From the cell containing the given text, extract its center point as (X, Y) coordinate. 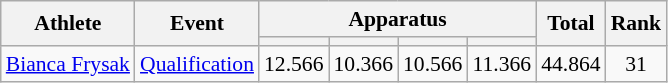
44.864 (570, 64)
11.366 (502, 64)
10.566 (432, 64)
Bianca Frysak (68, 64)
Qualification (197, 64)
Total (570, 24)
Apparatus (398, 19)
Athlete (68, 24)
10.366 (362, 64)
Event (197, 24)
Rank (636, 24)
31 (636, 64)
12.566 (294, 64)
